Detect which cell encompasses the target text, then output its (X, Y) center coordinate. 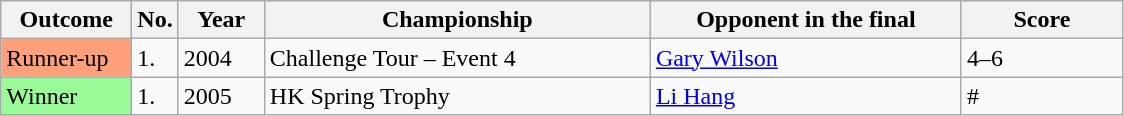
HK Spring Trophy (457, 96)
Outcome (66, 20)
2004 (221, 58)
Year (221, 20)
Gary Wilson (806, 58)
Li Hang (806, 96)
Opponent in the final (806, 20)
Championship (457, 20)
Challenge Tour – Event 4 (457, 58)
Runner-up (66, 58)
2005 (221, 96)
No. (155, 20)
4–6 (1042, 58)
# (1042, 96)
Winner (66, 96)
Score (1042, 20)
